Capture the cell that displays the provided text and extract its (X, Y) central coordinate. 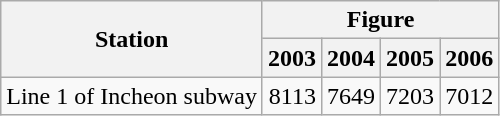
Station (132, 39)
2005 (410, 58)
2003 (292, 58)
7649 (350, 96)
Line 1 of Incheon subway (132, 96)
2004 (350, 58)
Figure (380, 20)
7203 (410, 96)
8113 (292, 96)
7012 (470, 96)
2006 (470, 58)
